Return [x, y] of the center of cell containing provided text 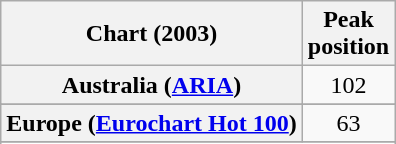
Europe (Eurochart Hot 100) [152, 123]
Chart (2003) [152, 34]
Peakposition [348, 34]
Australia (ARIA) [152, 85]
102 [348, 85]
63 [348, 123]
